Detect which cell encompasses the target text, then output its [x, y] center coordinate. 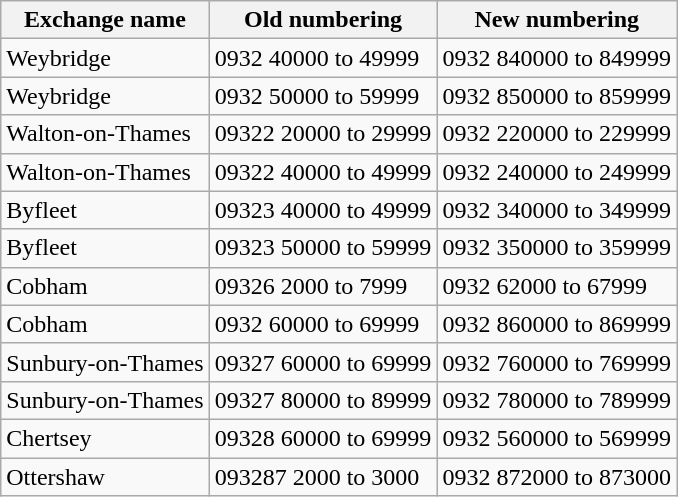
Ottershaw [105, 477]
0932 240000 to 249999 [557, 172]
09322 40000 to 49999 [323, 172]
09327 60000 to 69999 [323, 362]
09323 40000 to 49999 [323, 210]
New numbering [557, 20]
093287 2000 to 3000 [323, 477]
0932 840000 to 849999 [557, 58]
0932 872000 to 873000 [557, 477]
Exchange name [105, 20]
0932 220000 to 229999 [557, 134]
Chertsey [105, 438]
0932 350000 to 359999 [557, 248]
0932 40000 to 49999 [323, 58]
09326 2000 to 7999 [323, 286]
09328 60000 to 69999 [323, 438]
Old numbering [323, 20]
0932 62000 to 67999 [557, 286]
0932 340000 to 349999 [557, 210]
0932 560000 to 569999 [557, 438]
0932 760000 to 769999 [557, 362]
09323 50000 to 59999 [323, 248]
0932 860000 to 869999 [557, 324]
09322 20000 to 29999 [323, 134]
0932 780000 to 789999 [557, 400]
0932 850000 to 859999 [557, 96]
0932 50000 to 59999 [323, 96]
0932 60000 to 69999 [323, 324]
09327 80000 to 89999 [323, 400]
